Scan for the cell matching the given text and deliver its (X, Y) coordinate at center. 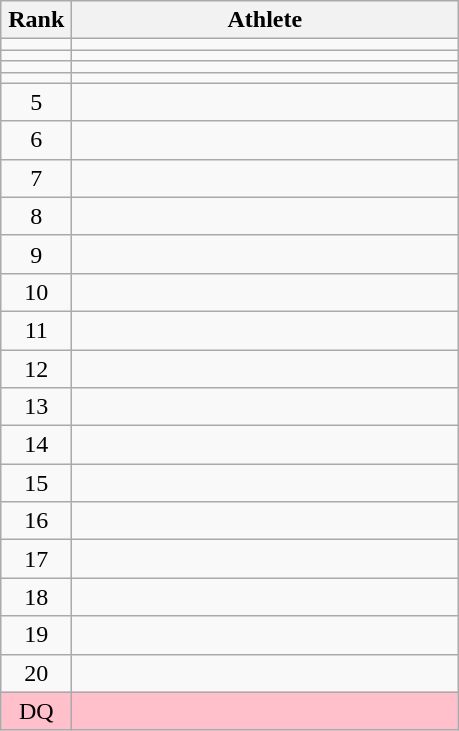
5 (36, 102)
18 (36, 597)
15 (36, 483)
19 (36, 635)
DQ (36, 711)
Rank (36, 20)
Athlete (265, 20)
13 (36, 407)
12 (36, 369)
20 (36, 673)
6 (36, 140)
17 (36, 559)
8 (36, 216)
11 (36, 330)
16 (36, 521)
7 (36, 178)
14 (36, 445)
9 (36, 254)
10 (36, 292)
